Search for the cell housing the specified text and yield its (x, y) center coordinate. 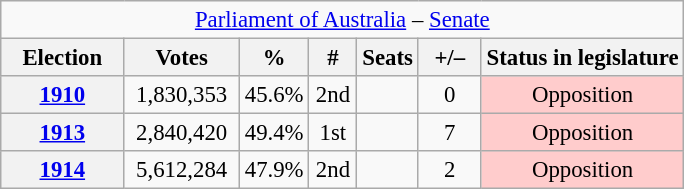
Seats (388, 58)
1,830,353 (182, 95)
Votes (182, 58)
Parliament of Australia – Senate (342, 20)
# (333, 58)
2 (450, 170)
49.4% (274, 133)
Status in legislature (582, 58)
1913 (62, 133)
47.9% (274, 170)
1st (333, 133)
5,612,284 (182, 170)
7 (450, 133)
+/– (450, 58)
45.6% (274, 95)
% (274, 58)
0 (450, 95)
2,840,420 (182, 133)
Election (62, 58)
1914 (62, 170)
1910 (62, 95)
